Scan for the cell matching the given text and deliver its [X, Y] coordinate at center. 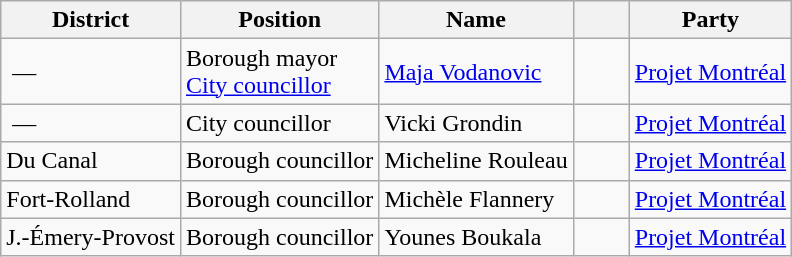
Position [279, 20]
Maja Vodanovic [476, 72]
District [91, 20]
Fort-Rolland [91, 199]
J.-Émery-Provost [91, 237]
Micheline Rouleau [476, 161]
Vicki Grondin [476, 123]
Borough mayorCity councillor [279, 72]
Party [710, 20]
Du Canal [91, 161]
City councillor [279, 123]
Michèle Flannery [476, 199]
Younes Boukala [476, 237]
Name [476, 20]
